Return (X, Y) of the center of cell containing provided text 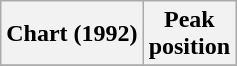
Peakposition (189, 34)
Chart (1992) (72, 34)
